For the text-containing cell, return its midpoint in (X, Y) coordinate format. 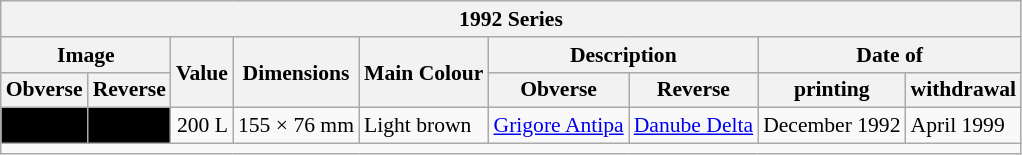
155 × 76 mm (296, 126)
Dimensions (296, 72)
April 1999 (964, 126)
Grigore Antipa (558, 126)
printing (832, 90)
1992 Series (511, 19)
Value (202, 72)
Date of (890, 55)
withdrawal (964, 90)
December 1992 (832, 126)
Image (86, 55)
200 L (202, 126)
Main Colour (424, 72)
Danube Delta (694, 126)
Description (623, 55)
Light brown (424, 126)
